Return [x, y] of the center of cell containing provided text 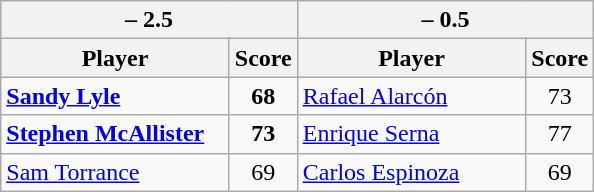
Rafael Alarcón [412, 96]
Stephen McAllister [116, 134]
Sam Torrance [116, 172]
77 [560, 134]
– 2.5 [150, 20]
Carlos Espinoza [412, 172]
Enrique Serna [412, 134]
Sandy Lyle [116, 96]
– 0.5 [446, 20]
68 [263, 96]
